Scan for the cell matching the given text and deliver its [x, y] coordinate at center. 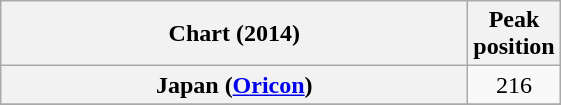
Japan (Oricon) [234, 85]
Chart (2014) [234, 34]
Peakposition [514, 34]
216 [514, 85]
